Return (X, Y) of the center of cell containing provided text 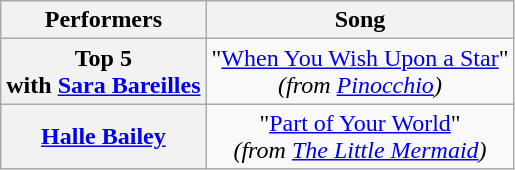
Top 5with Sara Bareilles (104, 72)
"Part of Your World"(from The Little Mermaid) (360, 136)
"When You Wish Upon a Star"(from Pinocchio) (360, 72)
Performers (104, 20)
Halle Bailey (104, 136)
Song (360, 20)
